For the text-containing cell, return its midpoint in (x, y) coordinate format. 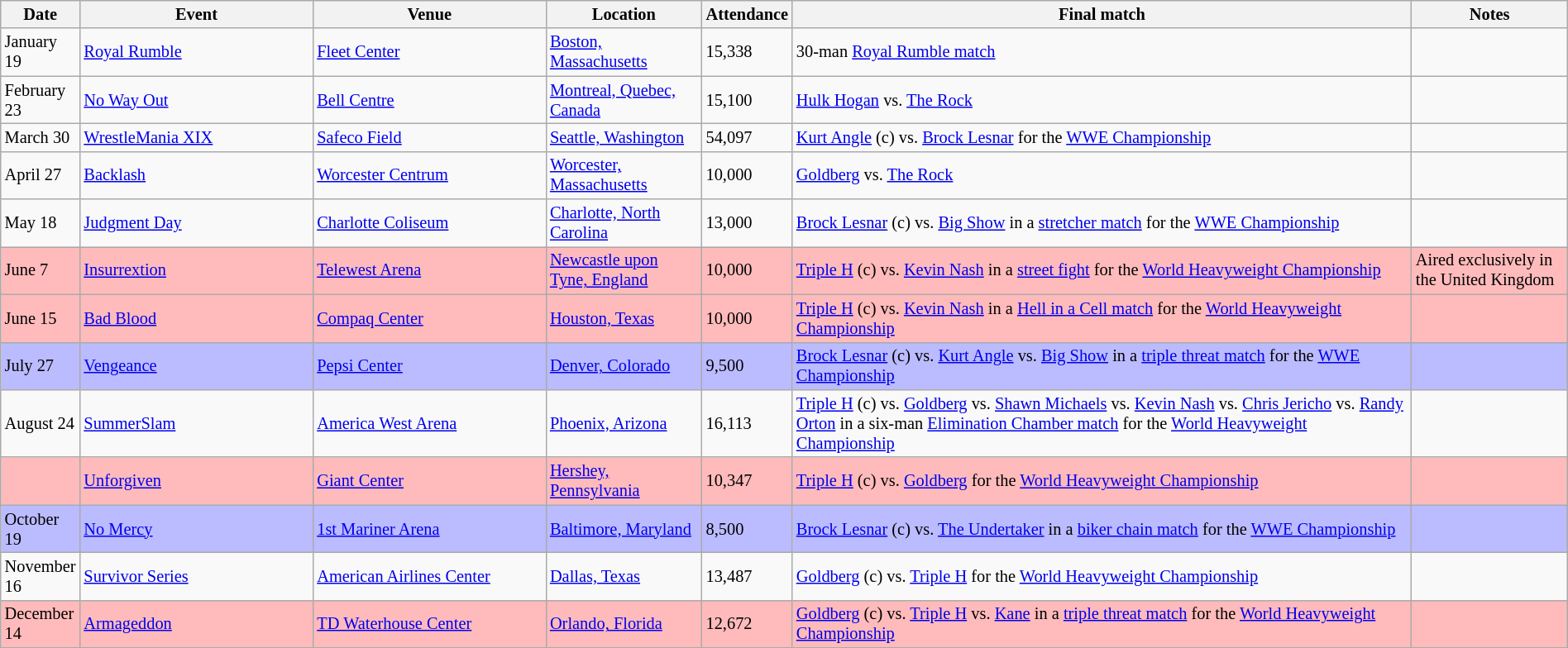
November 16 (41, 576)
American Airlines Center (429, 576)
Notes (1489, 14)
Event (196, 14)
10,347 (748, 481)
January 19 (41, 52)
Hulk Hogan vs. The Rock (1102, 100)
Worcester, Massachusetts (624, 175)
Survivor Series (196, 576)
Goldberg vs. The Rock (1102, 175)
Bell Centre (429, 100)
Boston, Massachusetts (624, 52)
October 19 (41, 529)
Baltimore, Maryland (624, 529)
Aired exclusively in the United Kingdom (1489, 270)
Houston, Texas (624, 318)
Location (624, 14)
Denver, Colorado (624, 366)
Triple H (c) vs. Kevin Nash in a street fight for the World Heavyweight Championship (1102, 270)
Brock Lesnar (c) vs. Big Show in a stretcher match for the WWE Championship (1102, 223)
No Mercy (196, 529)
Venue (429, 14)
Brock Lesnar (c) vs. Kurt Angle vs. Big Show in a triple threat match for the WWE Championship (1102, 366)
54,097 (748, 137)
Fleet Center (429, 52)
16,113 (748, 423)
Compaq Center (429, 318)
Montreal, Quebec, Canada (624, 100)
Worcester Centrum (429, 175)
Insurrextion (196, 270)
12,672 (748, 624)
Kurt Angle (c) vs. Brock Lesnar for the WWE Championship (1102, 137)
June 15 (41, 318)
Unforgiven (196, 481)
30-man Royal Rumble match (1102, 52)
February 23 (41, 100)
TD Waterhouse Center (429, 624)
Vengeance (196, 366)
15,100 (748, 100)
SummerSlam (196, 423)
June 7 (41, 270)
Dallas, Texas (624, 576)
Bad Blood (196, 318)
Goldberg (c) vs. Triple H vs. Kane in a triple threat match for the World Heavyweight Championship (1102, 624)
15,338 (748, 52)
Newcastle upon Tyne, England (624, 270)
Charlotte, North Carolina (624, 223)
Seattle, Washington (624, 137)
March 30 (41, 137)
Brock Lesnar (c) vs. The Undertaker in a biker chain match for the WWE Championship (1102, 529)
Final match (1102, 14)
April 27 (41, 175)
August 24 (41, 423)
Telewest Arena (429, 270)
Giant Center (429, 481)
Pepsi Center (429, 366)
8,500 (748, 529)
Hershey, Pennsylvania (624, 481)
America West Arena (429, 423)
Orlando, Florida (624, 624)
Goldberg (c) vs. Triple H for the World Heavyweight Championship (1102, 576)
13,487 (748, 576)
Backlash (196, 175)
13,000 (748, 223)
Triple H (c) vs. Goldberg for the World Heavyweight Championship (1102, 481)
Phoenix, Arizona (624, 423)
WrestleMania XIX (196, 137)
Safeco Field (429, 137)
No Way Out (196, 100)
Royal Rumble (196, 52)
Armageddon (196, 624)
December 14 (41, 624)
July 27 (41, 366)
Triple H (c) vs. Kevin Nash in a Hell in a Cell match for the World Heavyweight Championship (1102, 318)
1st Mariner Arena (429, 529)
Attendance (748, 14)
Judgment Day (196, 223)
Date (41, 14)
Charlotte Coliseum (429, 223)
9,500 (748, 366)
May 18 (41, 223)
